Return [X, Y] of the center of cell containing provided text 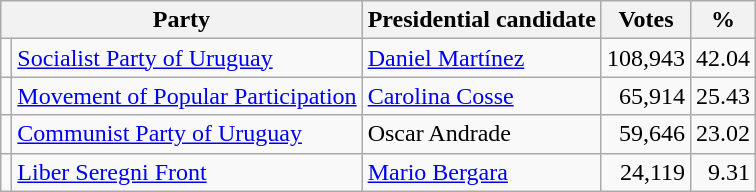
24,119 [646, 172]
65,914 [646, 96]
Party [182, 20]
23.02 [724, 134]
Presidential candidate [482, 20]
% [724, 20]
Socialist Party of Uruguay [187, 58]
Oscar Andrade [482, 134]
Votes [646, 20]
Mario Bergara [482, 172]
9.31 [724, 172]
Communist Party of Uruguay [187, 134]
25.43 [724, 96]
Movement of Popular Participation [187, 96]
108,943 [646, 58]
Liber Seregni Front [187, 172]
42.04 [724, 58]
Daniel Martínez [482, 58]
Carolina Cosse [482, 96]
59,646 [646, 134]
